For the text-containing cell, return its midpoint in (X, Y) coordinate format. 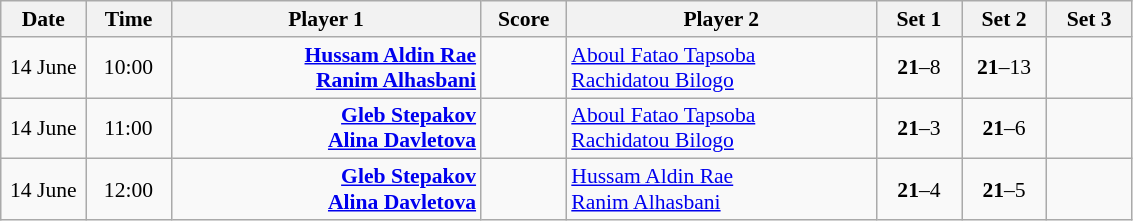
Set 1 (918, 19)
21–13 (1004, 68)
21–6 (1004, 128)
12:00 (128, 190)
Player 1 (326, 19)
10:00 (128, 68)
Player 2 (721, 19)
21–5 (1004, 190)
Date (44, 19)
21–4 (918, 190)
Set 3 (1090, 19)
21–3 (918, 128)
Set 2 (1004, 19)
11:00 (128, 128)
Score (524, 19)
Time (128, 19)
21–8 (918, 68)
